Search for the cell housing the specified text and yield its [x, y] center coordinate. 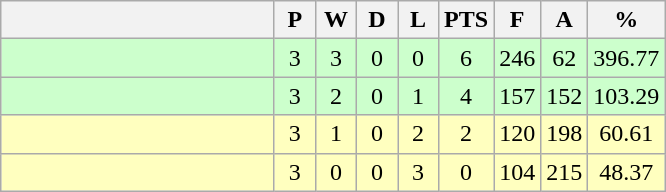
D [376, 20]
152 [564, 96]
198 [564, 134]
P [294, 20]
F [518, 20]
L [418, 20]
6 [466, 58]
157 [518, 96]
120 [518, 134]
60.61 [626, 134]
4 [466, 96]
246 [518, 58]
104 [518, 172]
W [336, 20]
A [564, 20]
103.29 [626, 96]
PTS [466, 20]
215 [564, 172]
% [626, 20]
396.77 [626, 58]
48.37 [626, 172]
62 [564, 58]
